Extract the [x, y] coordinate from the center of the cell holding the provided text.  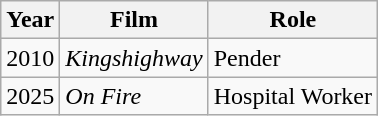
Film [134, 20]
Kingshighway [134, 58]
Role [292, 20]
2010 [30, 58]
On Fire [134, 96]
Year [30, 20]
Hospital Worker [292, 96]
2025 [30, 96]
Pender [292, 58]
